Return the [x, y] coordinate for the center point of the cell that contains the specified text.  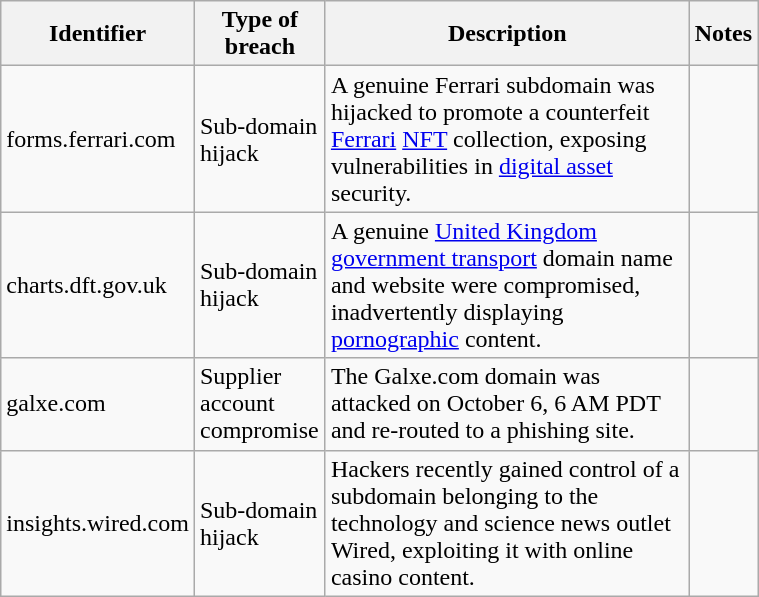
charts.dft.gov.uk [98, 285]
insights.wired.com [98, 523]
Description [507, 34]
Hackers recently gained control of a subdomain belonging to the technology and science news outlet Wired, exploiting it with online casino content. [507, 523]
galxe.com [98, 404]
Type of breach [260, 34]
forms.ferrari.com [98, 139]
The Galxe.com domain was attacked on October 6, 6 AM PDT and re-routed to a phishing site. [507, 404]
Identifier [98, 34]
A genuine United Kingdom government transport domain name and website were compromised, inadvertently displaying pornographic content. [507, 285]
A genuine Ferrari subdomain was hijacked to promote a counterfeit Ferrari NFT collection, exposing vulnerabilities in digital asset security. [507, 139]
Notes [723, 34]
Supplier account compromise [260, 404]
